Output the [X, Y] coordinate of the center of the cell containing the given text.  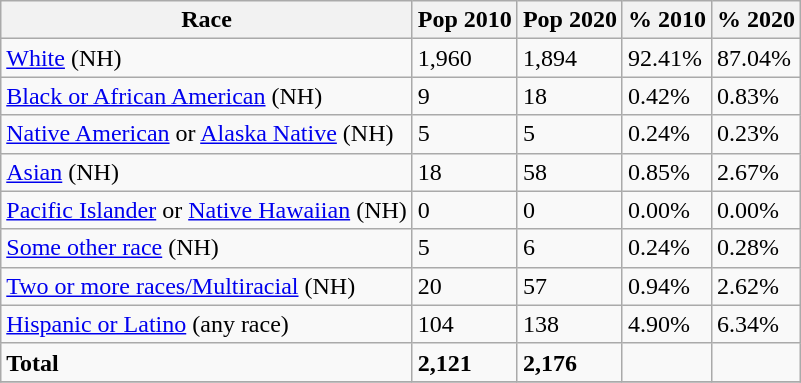
Some other race (NH) [207, 248]
Black or African American (NH) [207, 96]
White (NH) [207, 58]
% 2010 [666, 20]
92.41% [666, 58]
0.83% [756, 96]
0.42% [666, 96]
138 [570, 324]
Asian (NH) [207, 172]
2.67% [756, 172]
Pacific Islander or Native Hawaiian (NH) [207, 210]
0.85% [666, 172]
20 [464, 286]
Total [207, 362]
2,121 [464, 362]
6.34% [756, 324]
0.23% [756, 134]
Pop 2020 [570, 20]
0.28% [756, 248]
1,894 [570, 58]
Race [207, 20]
4.90% [666, 324]
Native American or Alaska Native (NH) [207, 134]
2,176 [570, 362]
87.04% [756, 58]
58 [570, 172]
Pop 2010 [464, 20]
0.94% [666, 286]
1,960 [464, 58]
6 [570, 248]
% 2020 [756, 20]
Hispanic or Latino (any race) [207, 324]
104 [464, 324]
57 [570, 286]
2.62% [756, 286]
Two or more races/Multiracial (NH) [207, 286]
9 [464, 96]
